Locate the cell with the specified text and output its [X, Y] center coordinate. 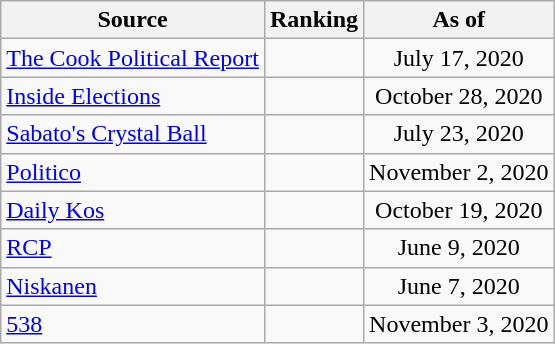
The Cook Political Report [133, 58]
Politico [133, 172]
Ranking [314, 20]
November 3, 2020 [459, 324]
538 [133, 324]
Daily Kos [133, 210]
June 9, 2020 [459, 248]
As of [459, 20]
June 7, 2020 [459, 286]
October 19, 2020 [459, 210]
October 28, 2020 [459, 96]
Inside Elections [133, 96]
Sabato's Crystal Ball [133, 134]
July 17, 2020 [459, 58]
Source [133, 20]
RCP [133, 248]
July 23, 2020 [459, 134]
Niskanen [133, 286]
November 2, 2020 [459, 172]
